Return the (x, y) coordinate for the center point of the cell that contains the specified text.  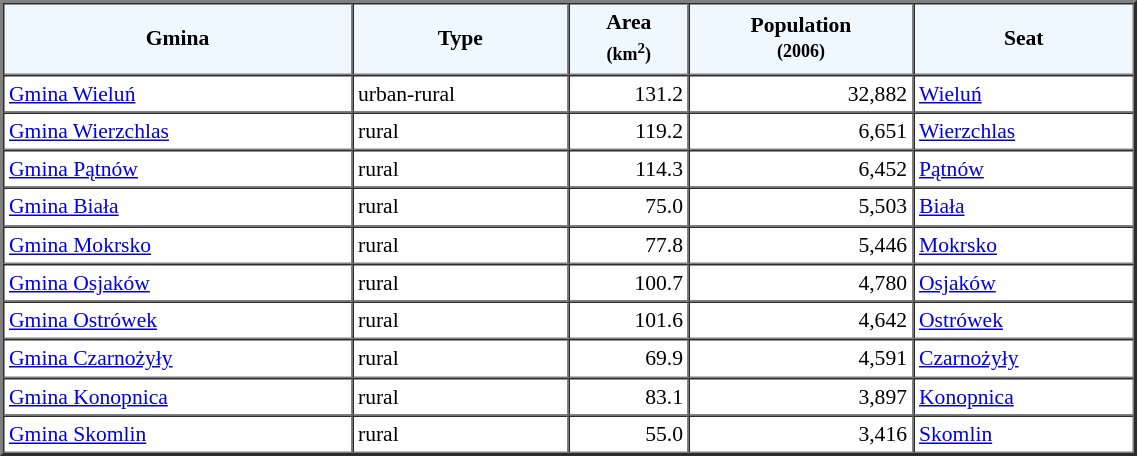
Wierzchlas (1024, 131)
Population(2006) (801, 38)
Skomlin (1024, 434)
5,503 (801, 207)
Gmina Wierzchlas (178, 131)
Gmina Biała (178, 207)
Area(km2) (629, 38)
Seat (1024, 38)
Gmina (178, 38)
32,882 (801, 93)
Gmina Czarnożyły (178, 359)
4,591 (801, 359)
Biała (1024, 207)
urban-rural (460, 93)
119.2 (629, 131)
Ostrówek (1024, 321)
83.1 (629, 396)
3,897 (801, 396)
4,642 (801, 321)
101.6 (629, 321)
5,446 (801, 245)
Gmina Ostrówek (178, 321)
114.3 (629, 169)
Gmina Wieluń (178, 93)
Osjaków (1024, 283)
55.0 (629, 434)
Czarnożyły (1024, 359)
Gmina Konopnica (178, 396)
Type (460, 38)
Konopnica (1024, 396)
100.7 (629, 283)
6,651 (801, 131)
69.9 (629, 359)
Wieluń (1024, 93)
Pątnów (1024, 169)
Mokrsko (1024, 245)
Gmina Mokrsko (178, 245)
131.2 (629, 93)
77.8 (629, 245)
Gmina Osjaków (178, 283)
Gmina Skomlin (178, 434)
3,416 (801, 434)
6,452 (801, 169)
Gmina Pątnów (178, 169)
75.0 (629, 207)
4,780 (801, 283)
